Identify which cell holds the provided text, then report its [X, Y] central coordinate. 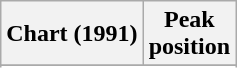
Chart (1991) [72, 34]
Peakposition [189, 34]
